Provide the (x, y) coordinate of the cell's center where the given text is located.  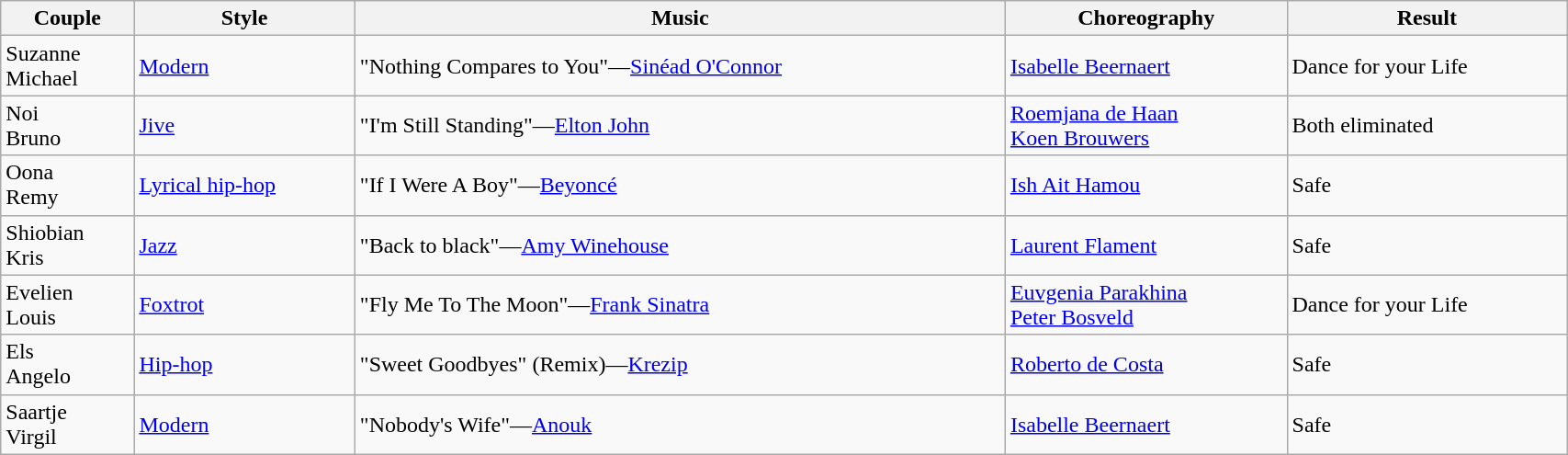
Lyrical hip-hop (244, 186)
"If I Were A Boy"—Beyoncé (680, 186)
SaartjeVirgil (68, 425)
NoiBruno (68, 125)
"Sweet Goodbyes" (Remix)—Krezip (680, 364)
Choreography (1146, 18)
"Nobody's Wife"—Anouk (680, 425)
EvelienLouis (68, 305)
ElsAngelo (68, 364)
Roemjana de HaanKoen Brouwers (1146, 125)
ShiobianKris (68, 245)
Music (680, 18)
OonaRemy (68, 186)
Couple (68, 18)
SuzanneMichael (68, 66)
"Back to black"—Amy Winehouse (680, 245)
Hip-hop (244, 364)
Style (244, 18)
Euvgenia ParakhinaPeter Bosveld (1146, 305)
Jive (244, 125)
Foxtrot (244, 305)
"Nothing Compares to You"—Sinéad O'Connor (680, 66)
Jazz (244, 245)
Both eliminated (1427, 125)
Ish Ait Hamou (1146, 186)
"I'm Still Standing"—Elton John (680, 125)
"Fly Me To The Moon"—Frank Sinatra (680, 305)
Roberto de Costa (1146, 364)
Result (1427, 18)
Laurent Flament (1146, 245)
